Detect which cell encompasses the target text, then output its (X, Y) center coordinate. 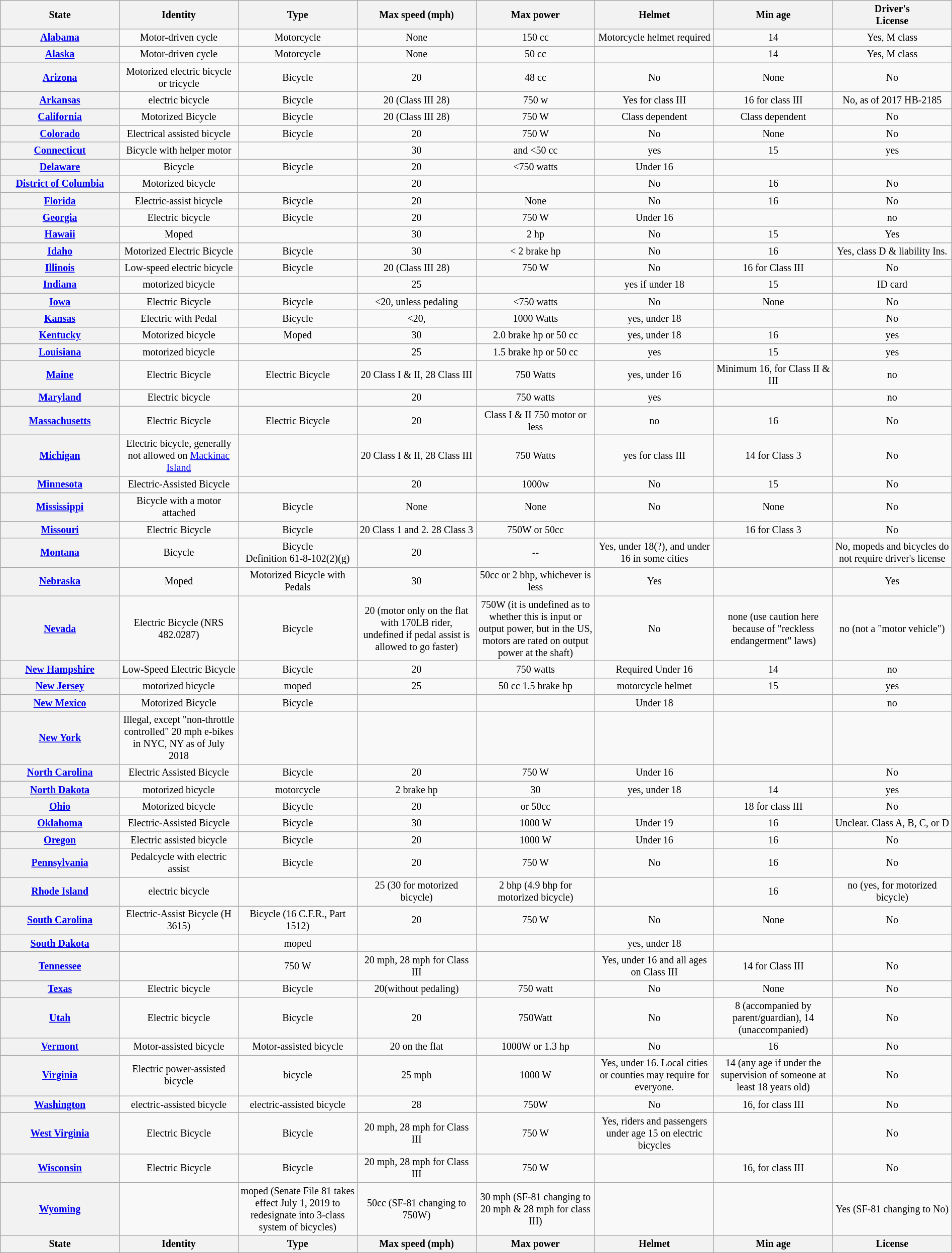
750 watt (535, 989)
South Carolina (60, 921)
Ohio (60, 806)
or 50cc (535, 806)
West Virginia (60, 1134)
BicycleDefinition 61-8-102(2)(g) (297, 553)
14 for Class III (773, 966)
Idaho (60, 251)
California (60, 116)
Virginia (60, 1075)
Louisiana (60, 352)
50cc (SF-81 changing to 750W) (417, 1209)
Rhode Island (60, 892)
Class I & II 750 motor or less (535, 421)
Electric-Assist Bicycle (H 3615) (179, 921)
Oregon (60, 840)
1000W or 1.3 hp (535, 1047)
bicycle (297, 1075)
New Mexico (60, 703)
North Dakota (60, 789)
Mississippi (60, 507)
750Watt (535, 1018)
Maine (60, 374)
Electrical assisted bicycle (179, 134)
Arizona (60, 77)
Illinois (60, 268)
Nevada (60, 629)
No, mopeds and bicycles do not require driver's license (892, 553)
Low-Speed Electric Bicycle (179, 670)
Alabama (60, 38)
2 hp (535, 235)
Electric power-assisted bicycle (179, 1075)
Unclear. Class A, B, C, or D (892, 823)
14 (any age if under the supervision of someone at least 18 years old) (773, 1075)
Motorized Bicycle with Pedals (297, 581)
28 (417, 1104)
New Jersey (60, 687)
< 2 brake hp (535, 251)
25 (30 for motorized bicycle) (417, 892)
District of Columbia (60, 184)
yes if under 18 (655, 285)
2 bhp (4.9 bhp for motorized bicycle) (535, 892)
Electric-assist bicycle (179, 201)
1000w (535, 484)
150 cc (535, 38)
Low-speed electric bicycle (179, 268)
Texas (60, 989)
16 for Class 3 (773, 530)
Hawaii (60, 235)
Pennsylvania (60, 862)
8 (accompanied by parent/guardian), 14 (unaccompanied) (773, 1018)
Electric assisted bicycle (179, 840)
Motorized electric bicycle or tricycle (179, 77)
1.5 brake hp or 50 cc (535, 352)
50 cc 1.5 brake hp (535, 687)
Massachusetts (60, 421)
30 mph (SF-81 changing to 20 mph & 28 mph for class III) (535, 1209)
Driver'sLicense (892, 15)
20 on the flat (417, 1047)
no (not a "motor vehicle") (892, 629)
Motorized Electric Bicycle (179, 251)
Under 18 (655, 703)
<20, (417, 318)
Connecticut (60, 151)
Wyoming (60, 1209)
Arkansas (60, 100)
Utah (60, 1018)
Vermont (60, 1047)
motorcycle (297, 789)
License (892, 1244)
no (yes, for motorized bicycle) (892, 892)
Wisconsin (60, 1169)
none (use caution here because of "reckless endangerment" laws) (773, 629)
Illegal, except "non-throttle controlled" 20 mph e-bikes in NYC, NY as of July 2018 (179, 738)
Minimum 16, for Class II & III (773, 374)
1000 Watts (535, 318)
Nebraska (60, 581)
18 for class III (773, 806)
Oklahoma (60, 823)
750W (535, 1104)
Yes, under 16. Local cities or counties may require for everyone. (655, 1075)
No, as of 2017 HB-2185 (892, 100)
48 cc (535, 77)
Electric with Pedal (179, 318)
Colorado (60, 134)
Electric Assisted Bicycle (179, 773)
Yes, class D & liability Ins. (892, 251)
Kansas (60, 318)
16 for class III (773, 100)
South Dakota (60, 944)
Yes, riders and passengers under age 15 on electric bicycles (655, 1134)
and <50 cc (535, 151)
Washington (60, 1104)
New Hampshire (60, 670)
25 mph (417, 1075)
Electric Bicycle (NRS 482.0287) (179, 629)
Bicycle with a motor attached (179, 507)
Required Under 16 (655, 670)
Indiana (60, 285)
Electric bicycle, generally not allowed on Mackinac Island (179, 456)
20 (motor only on the flat with 170LB rider, undefined if pedal assist is allowed to go faster) (417, 629)
New York (60, 738)
moped (Senate File 81 takes effect July 1, 2019 to redesignate into 3-class system of bicycles) (297, 1209)
North Carolina (60, 773)
2.0 brake hp or 50 cc (535, 335)
Michigan (60, 456)
Yes, under 18(?), and under 16 in some cities (655, 553)
20 Class 1 and 2. 28 Class 3 (417, 530)
Missouri (60, 530)
20(without pedaling) (417, 989)
Georgia (60, 218)
Delaware (60, 168)
yes for class III (655, 456)
Iowa (60, 302)
Montana (60, 553)
Pedalcycle with electric assist (179, 862)
Motorcycle helmet required (655, 38)
Minnesota (60, 484)
750 w (535, 100)
2 brake hp (417, 789)
yes, under 16 (655, 374)
-- (535, 553)
Florida (60, 201)
Kentucky (60, 335)
750W (it is undefined as to whether this is input or output power, but in the US, motors are rated on output power at the shaft) (535, 629)
Tennessee (60, 966)
<20, unless pedaling (417, 302)
50 cc (535, 54)
Yes for class III (655, 100)
750W or 50cc (535, 530)
Yes, under 16 and all ages on Class III (655, 966)
16 for Class III (773, 268)
Alaska (60, 54)
Under 19 (655, 823)
Maryland (60, 398)
Bicycle (16 C.F.R., Part 1512) (297, 921)
Yes (SF-81 changing to No) (892, 1209)
motorcycle helmet (655, 687)
50cc or 2 bhp, whichever is less (535, 581)
ID card (892, 285)
Bicycle with helper motor (179, 151)
14 for Class 3 (773, 456)
